Capture the cell that displays the provided text and extract its (X, Y) central coordinate. 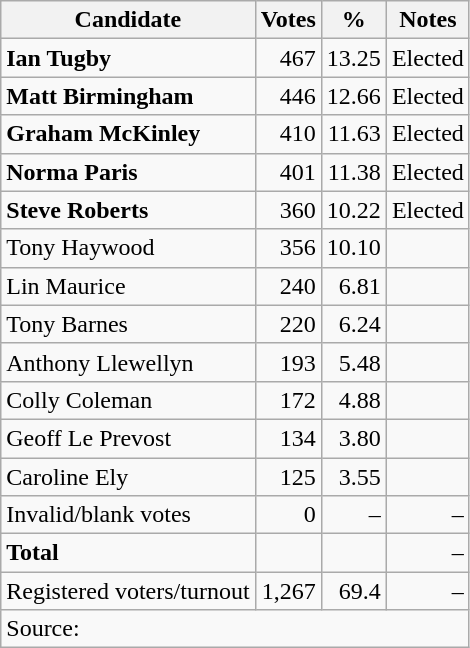
4.88 (354, 400)
467 (288, 58)
Tony Barnes (128, 324)
Caroline Ely (128, 477)
Graham McKinley (128, 134)
446 (288, 96)
0 (288, 515)
360 (288, 210)
6.81 (354, 286)
11.63 (354, 134)
193 (288, 362)
13.25 (354, 58)
Total (128, 553)
240 (288, 286)
Geoff Le Prevost (128, 438)
Steve Roberts (128, 210)
10.10 (354, 248)
6.24 (354, 324)
Lin Maurice (128, 286)
356 (288, 248)
11.38 (354, 172)
Ian Tugby (128, 58)
% (354, 20)
125 (288, 477)
69.4 (354, 591)
5.48 (354, 362)
401 (288, 172)
3.55 (354, 477)
3.80 (354, 438)
Anthony Llewellyn (128, 362)
220 (288, 324)
Colly Coleman (128, 400)
134 (288, 438)
Invalid/blank votes (128, 515)
Registered voters/turnout (128, 591)
Votes (288, 20)
1,267 (288, 591)
410 (288, 134)
Notes (428, 20)
172 (288, 400)
12.66 (354, 96)
Matt Birmingham (128, 96)
Source: (236, 629)
Candidate (128, 20)
Tony Haywood (128, 248)
10.22 (354, 210)
Norma Paris (128, 172)
